Locate the cell with the specified text and output its (x, y) center coordinate. 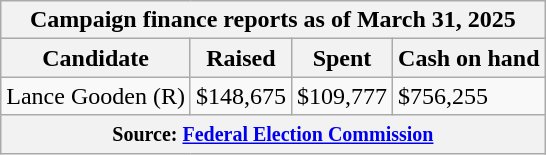
Raised (240, 58)
Campaign finance reports as of March 31, 2025 (273, 20)
Cash on hand (469, 58)
Source: Federal Election Commission (273, 134)
Spent (342, 58)
$148,675 (240, 96)
Candidate (96, 58)
$756,255 (469, 96)
$109,777 (342, 96)
Lance Gooden (R) (96, 96)
